Output the (x, y) coordinate of the center of the cell containing the given text.  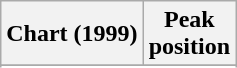
Chart (1999) (72, 34)
Peakposition (189, 34)
